Identify which cell holds the provided text, then report its [X, Y] central coordinate. 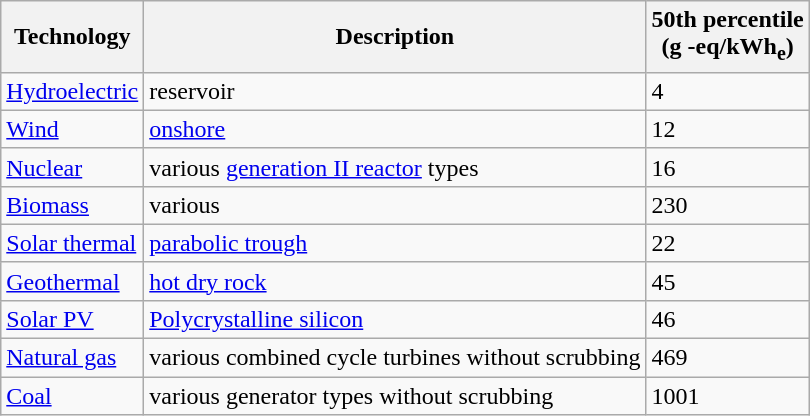
Natural gas [72, 358]
Hydroelectric [72, 91]
hot dry rock [395, 281]
230 [728, 205]
parabolic trough [395, 243]
16 [728, 167]
4 [728, 91]
onshore [395, 129]
Coal [72, 396]
various [395, 205]
46 [728, 319]
1001 [728, 396]
Solar PV [72, 319]
reservoir [395, 91]
Biomass [72, 205]
Geothermal [72, 281]
Solar thermal [72, 243]
Description [395, 36]
12 [728, 129]
various combined cycle turbines without scrubbing [395, 358]
22 [728, 243]
Technology [72, 36]
50th percentile (g -eq/kWhe) [728, 36]
various generator types without scrubbing [395, 396]
various generation II reactor types [395, 167]
Polycrystalline silicon [395, 319]
45 [728, 281]
Nuclear [72, 167]
Wind [72, 129]
469 [728, 358]
